Return the [X, Y] coordinate for the center point of the cell that contains the specified text.  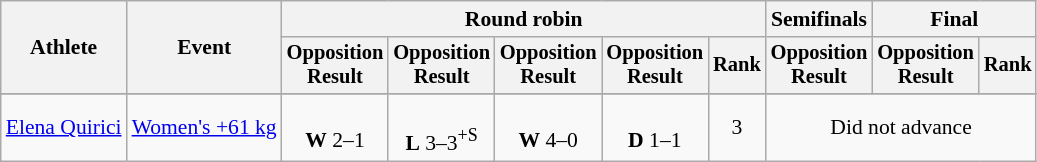
W 2–1 [336, 128]
W 4–0 [548, 128]
Final [954, 19]
L 3–3+S [442, 128]
Round robin [524, 19]
Elena Quirici [64, 128]
Did not advance [902, 128]
Event [204, 48]
Semifinals [820, 19]
Athlete [64, 48]
3 [737, 128]
Women's +61 kg [204, 128]
D 1–1 [656, 128]
